Pinpoint the cell where the given text exists, returning its (x, y) midpoint coordinate. 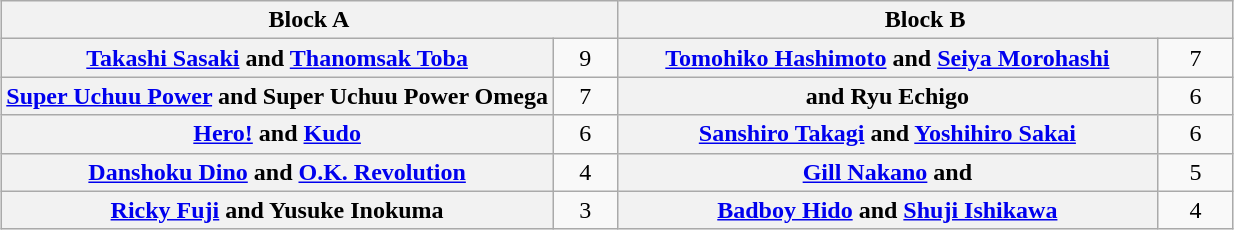
9 (585, 58)
Block B (925, 20)
Gill Nakano and (888, 172)
Hero! and Kudo (278, 134)
5 (1196, 172)
Ricky Fuji and Yusuke Inokuma (278, 210)
and Ryu Echigo (888, 96)
Super Uchuu Power and Super Uchuu Power Omega (278, 96)
Badboy Hido and Shuji Ishikawa (888, 210)
3 (585, 210)
Danshoku Dino and O.K. Revolution (278, 172)
Block A (309, 20)
Takashi Sasaki and Thanomsak Toba (278, 58)
Sanshiro Takagi and Yoshihiro Sakai (888, 134)
Tomohiko Hashimoto and Seiya Morohashi (888, 58)
